Find where the given text appears and provide that cell's center as (x, y) coordinate. 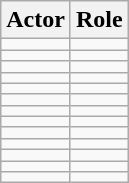
Actor (36, 20)
Role (99, 20)
